Determine the [x, y] coordinate at the center of the cell enclosing the given text.  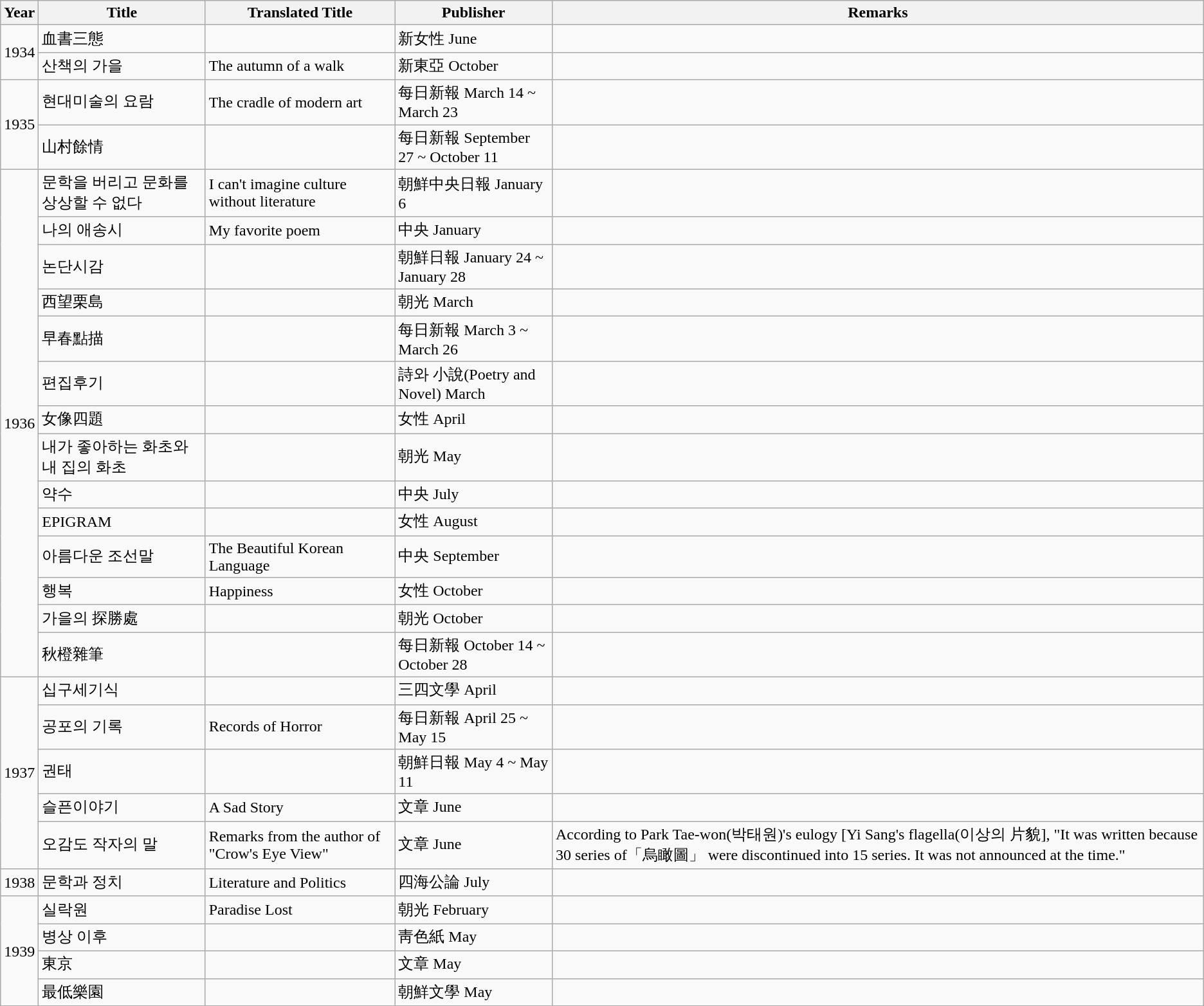
靑色紙 May [473, 938]
The Beautiful Korean Language [300, 557]
早春點描 [122, 339]
가을의 探勝處 [122, 619]
공포의 기록 [122, 727]
中央 July [473, 495]
The autumn of a walk [300, 66]
문학과 정치 [122, 883]
新東亞 October [473, 66]
女性 August [473, 522]
A Sad Story [300, 808]
新女性 June [473, 39]
Happiness [300, 592]
나의 애송시 [122, 230]
현대미술의 요람 [122, 102]
The cradle of modern art [300, 102]
1939 [19, 951]
中央 September [473, 557]
朝鮮日報 January 24 ~ January 28 [473, 267]
西望栗島 [122, 302]
1935 [19, 125]
산책의 가을 [122, 66]
내가 좋아하는 화초와 내 집의 화초 [122, 457]
每日新報 March 14 ~ March 23 [473, 102]
병상 이후 [122, 938]
슬픈이야기 [122, 808]
행복 [122, 592]
朝鮮日報 May 4 ~ May 11 [473, 772]
1937 [19, 773]
女像四題 [122, 419]
四海公論 July [473, 883]
文章 May [473, 965]
Publisher [473, 13]
朝光 March [473, 302]
每日新報 April 25 ~ May 15 [473, 727]
東京 [122, 965]
1934 [19, 53]
약수 [122, 495]
每日新報 March 3 ~ March 26 [473, 339]
山村餘情 [122, 147]
三四文學 April [473, 691]
아름다운 조선말 [122, 557]
My favorite poem [300, 230]
每日新報 September 27 ~ October 11 [473, 147]
논단시감 [122, 267]
朝光 May [473, 457]
朝光 February [473, 910]
문학을 버리고 문화를 상상할 수 없다 [122, 193]
Paradise Lost [300, 910]
每日新報 October 14 ~ October 28 [473, 655]
血書三態 [122, 39]
女性 October [473, 592]
中央 January [473, 230]
朝鮮中央日報 January 6 [473, 193]
詩와 小說(Poetry and Novel) March [473, 383]
1936 [19, 423]
Title [122, 13]
Year [19, 13]
권태 [122, 772]
Records of Horror [300, 727]
EPIGRAM [122, 522]
Literature and Politics [300, 883]
女性 April [473, 419]
Remarks [877, 13]
最低樂園 [122, 992]
1938 [19, 883]
오감도 작자의 말 [122, 845]
朝鮮文學 May [473, 992]
편집후기 [122, 383]
Remarks from the author of "Crow's Eye View" [300, 845]
朝光 October [473, 619]
십구세기식 [122, 691]
실락원 [122, 910]
秋橙雜筆 [122, 655]
Translated Title [300, 13]
I can't imagine culture without literature [300, 193]
